Search for the cell housing the specified text and yield its [x, y] center coordinate. 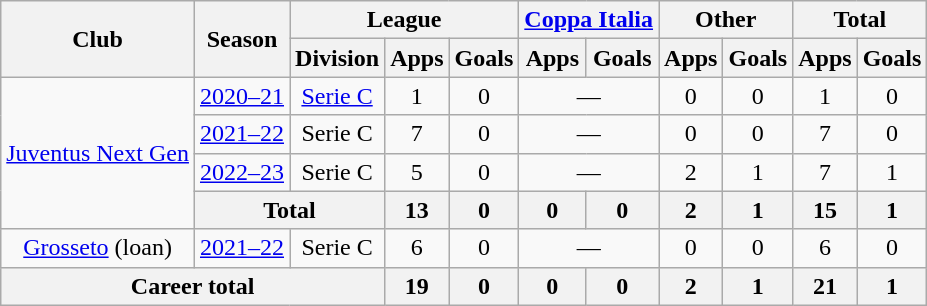
Career total [193, 286]
21 [825, 286]
Coppa Italia [589, 20]
Club [98, 39]
15 [825, 210]
2020–21 [242, 96]
2022–23 [242, 172]
Division [338, 58]
5 [417, 172]
13 [417, 210]
19 [417, 286]
Grosseto (loan) [98, 248]
Juventus Next Gen [98, 153]
League [404, 20]
Season [242, 39]
Other [726, 20]
